From the cell containing the given text, extract its center point as (x, y) coordinate. 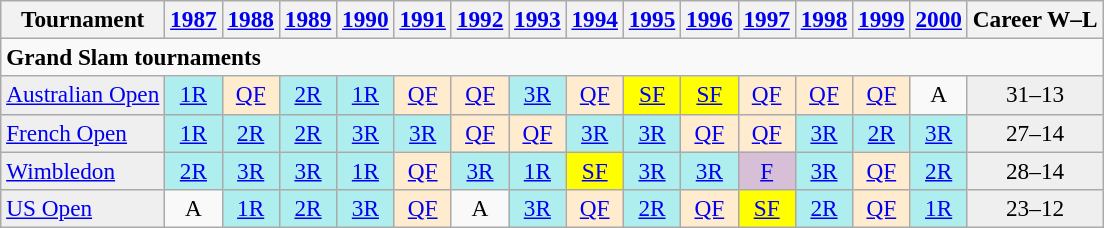
1993 (538, 19)
1996 (710, 19)
1994 (594, 19)
US Open (83, 208)
27–14 (1035, 133)
Career W–L (1035, 19)
31–13 (1035, 95)
1990 (366, 19)
1995 (652, 19)
1987 (194, 19)
1991 (422, 19)
1998 (824, 19)
Grand Slam tournaments (552, 57)
1988 (250, 19)
Tournament (83, 19)
23–12 (1035, 208)
28–14 (1035, 170)
F (766, 170)
1992 (480, 19)
2000 (938, 19)
Wimbledon (83, 170)
1997 (766, 19)
French Open (83, 133)
Australian Open (83, 95)
1989 (308, 19)
1999 (882, 19)
